Find where the given text appears and provide that cell's center as [x, y] coordinate. 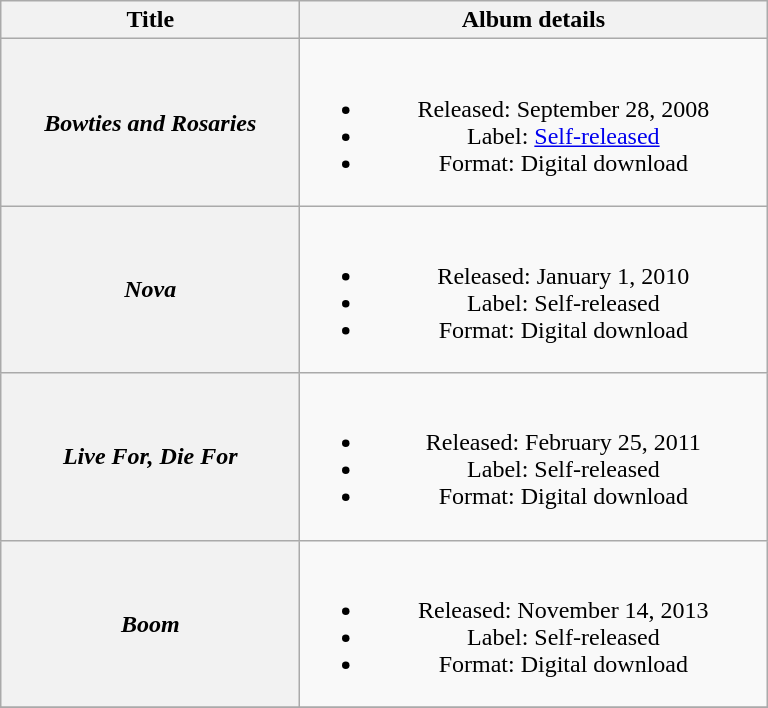
Album details [534, 20]
Released: November 14, 2013Label: Self-releasedFormat: Digital download [534, 624]
Released: September 28, 2008Label: Self-releasedFormat: Digital download [534, 122]
Bowties and Rosaries [150, 122]
Nova [150, 290]
Boom [150, 624]
Released: February 25, 2011Label: Self-releasedFormat: Digital download [534, 456]
Released: January 1, 2010Label: Self-releasedFormat: Digital download [534, 290]
Live For, Die For [150, 456]
Title [150, 20]
